Pinpoint the cell where the given text exists, returning its (X, Y) midpoint coordinate. 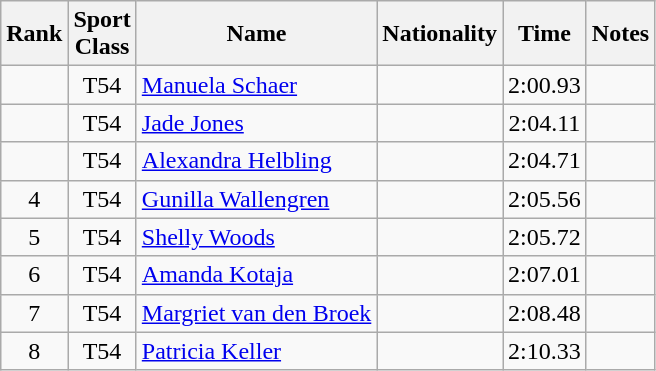
SportClass (102, 34)
Margriet van den Broek (256, 313)
Rank (34, 34)
Patricia Keller (256, 351)
2:05.56 (545, 199)
2:05.72 (545, 237)
2:07.01 (545, 275)
Notes (620, 34)
5 (34, 237)
Gunilla Wallengren (256, 199)
2:10.33 (545, 351)
Shelly Woods (256, 237)
2:04.11 (545, 123)
Manuela Schaer (256, 85)
Amanda Kotaja (256, 275)
7 (34, 313)
8 (34, 351)
Name (256, 34)
Nationality (440, 34)
2:00.93 (545, 85)
Time (545, 34)
2:08.48 (545, 313)
6 (34, 275)
4 (34, 199)
Alexandra Helbling (256, 161)
Jade Jones (256, 123)
2:04.71 (545, 161)
